For the text-containing cell, return its midpoint in [x, y] coordinate format. 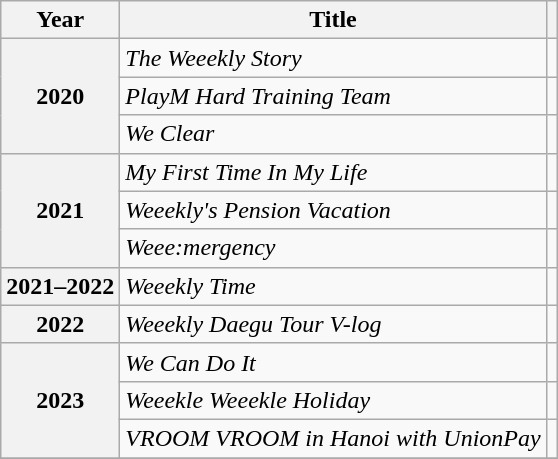
2021–2022 [60, 286]
2020 [60, 96]
Weeekly's Pension Vacation [333, 210]
Weeekle Weeekle Holiday [333, 400]
PlayM Hard Training Team [333, 96]
Weeekly Time [333, 286]
Year [60, 20]
We Can Do It [333, 362]
The Weeekly Story [333, 58]
2023 [60, 400]
2022 [60, 324]
2021 [60, 210]
Weee:mergency [333, 248]
Title [333, 20]
We Clear [333, 134]
Weeekly Daegu Tour V-log [333, 324]
My First Time In My Life [333, 172]
VROOM VROOM in Hanoi with UnionPay [333, 438]
